Search for the cell housing the specified text and yield its [X, Y] center coordinate. 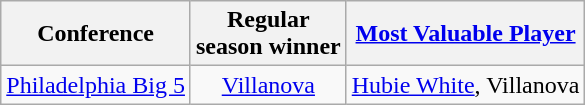
Philadelphia Big 5 [96, 85]
Conference [96, 34]
Regular season winner [268, 34]
Most Valuable Player [466, 34]
Hubie White, Villanova [466, 85]
Villanova [268, 85]
